Search for the cell housing the specified text and yield its (X, Y) center coordinate. 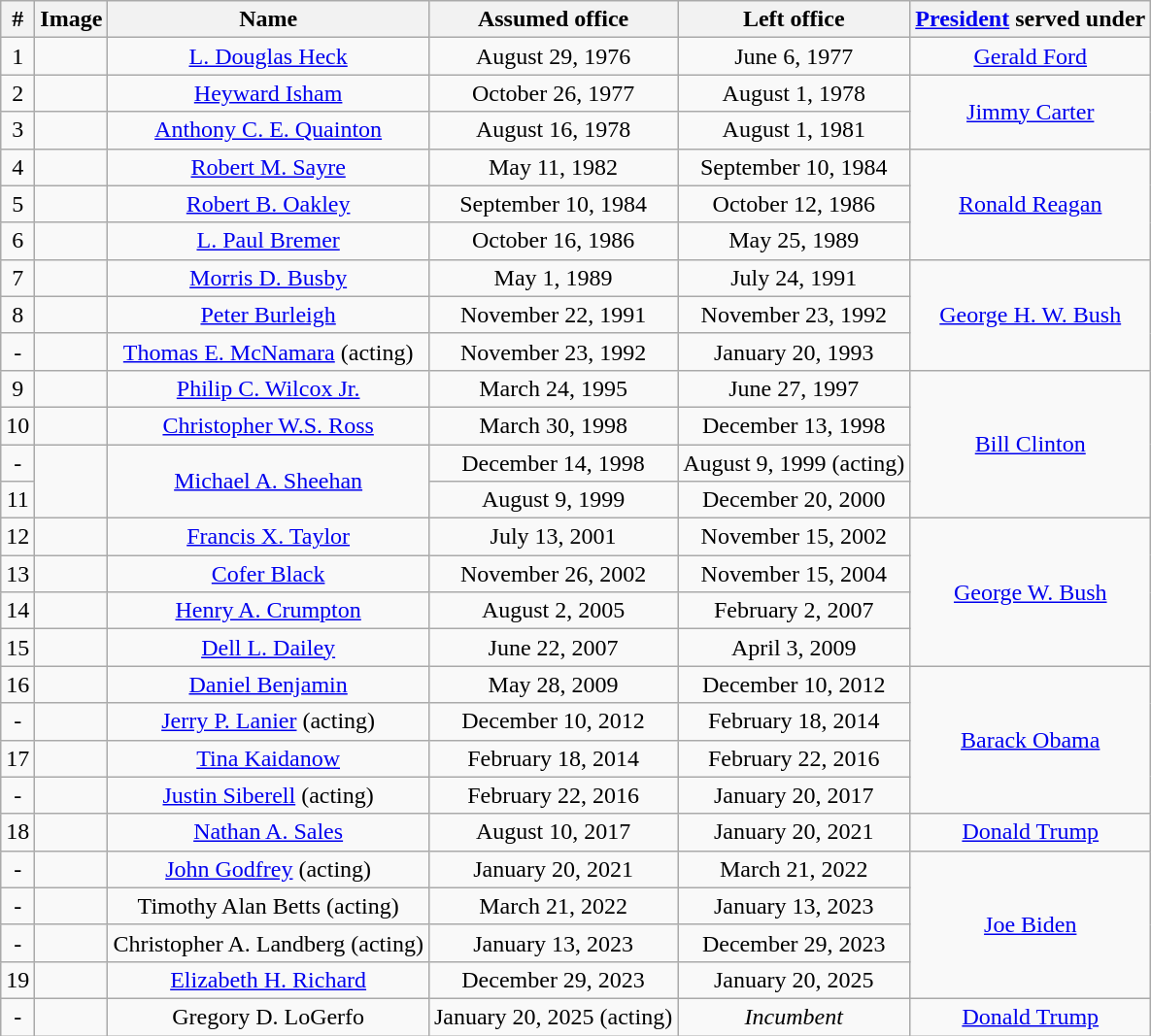
December 20, 2000 (795, 500)
Robert M. Sayre (268, 167)
Barack Obama (1031, 740)
Jerry P. Lanier (acting) (268, 721)
July 24, 1991 (795, 278)
Peter Burleigh (268, 315)
November 15, 2002 (795, 537)
August 9, 1999 (acting) (795, 463)
June 6, 1977 (795, 56)
November 26, 2002 (553, 574)
January 20, 2017 (795, 795)
Heyward Isham (268, 93)
George W. Bush (1031, 592)
Incumbent (795, 1017)
Christopher A. Landberg (acting) (268, 943)
9 (17, 388)
6 (17, 241)
Tina Kaidanow (268, 758)
Image (72, 19)
2 (17, 93)
August 10, 2017 (553, 832)
8 (17, 315)
16 (17, 685)
18 (17, 832)
15 (17, 648)
10 (17, 425)
Anthony C. E. Quainton (268, 130)
March 30, 1998 (553, 425)
November 15, 2004 (795, 574)
3 (17, 130)
Jimmy Carter (1031, 112)
July 13, 2001 (553, 537)
March 24, 1995 (553, 388)
January 20, 2025 (acting) (553, 1017)
November 22, 1991 (553, 315)
Gerald Ford (1031, 56)
December 13, 1998 (795, 425)
L. Paul Bremer (268, 241)
August 29, 1976 (553, 56)
Henry A. Crumpton (268, 611)
L. Douglas Heck (268, 56)
Gregory D. LoGerfo (268, 1017)
John Godfrey (acting) (268, 869)
17 (17, 758)
19 (17, 980)
13 (17, 574)
June 27, 1997 (795, 388)
May 11, 1982 (553, 167)
August 2, 2005 (553, 611)
Joe Biden (1031, 924)
Timothy Alan Betts (acting) (268, 906)
Philip C. Wilcox Jr. (268, 388)
October 16, 1986 (553, 241)
October 12, 1986 (795, 204)
Thomas E. McNamara (acting) (268, 351)
May 1, 1989 (553, 278)
August 9, 1999 (553, 500)
Justin Siberell (acting) (268, 795)
August 1, 1978 (795, 93)
7 (17, 278)
Bill Clinton (1031, 444)
Daniel Benjamin (268, 685)
Assumed office (553, 19)
Left office (795, 19)
5 (17, 204)
Francis X. Taylor (268, 537)
12 (17, 537)
June 22, 2007 (553, 648)
Robert B. Oakley (268, 204)
February 2, 2007 (795, 611)
Name (268, 19)
Morris D. Busby (268, 278)
August 1, 1981 (795, 130)
Dell L. Dailey (268, 648)
January 20, 2025 (795, 980)
4 (17, 167)
George H. W. Bush (1031, 315)
May 25, 1989 (795, 241)
President served under (1031, 19)
January 20, 1993 (795, 351)
Nathan A. Sales (268, 832)
Cofer Black (268, 574)
April 3, 2009 (795, 648)
14 (17, 611)
Elizabeth H. Richard (268, 980)
Michael A. Sheehan (268, 482)
October 26, 1977 (553, 93)
August 16, 1978 (553, 130)
December 14, 1998 (553, 463)
Ronald Reagan (1031, 204)
Christopher W.S. Ross (268, 425)
11 (17, 500)
1 (17, 56)
May 28, 2009 (553, 685)
# (17, 19)
